Locate the cell with the specified text and output its (X, Y) center coordinate. 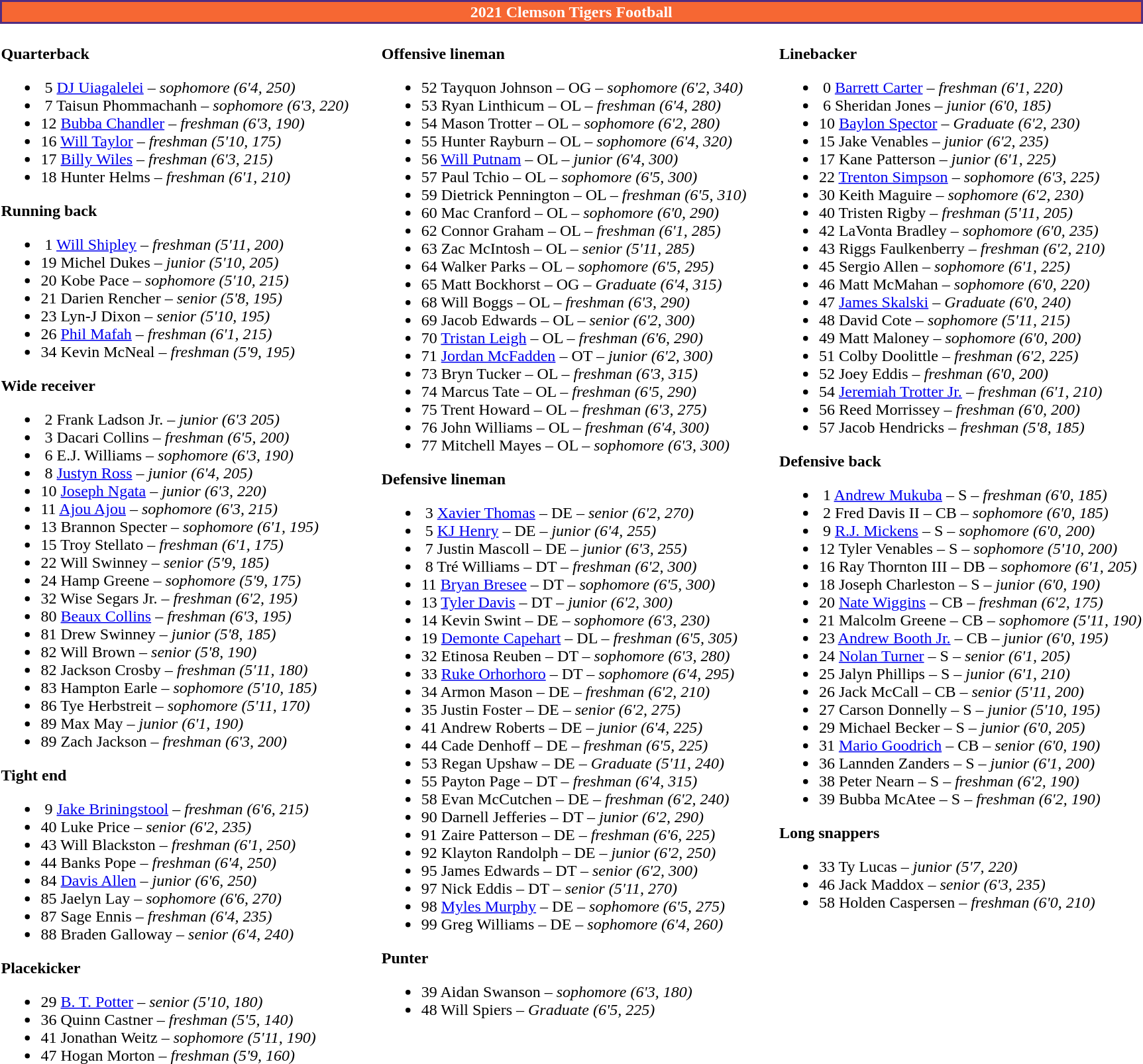
2021 Clemson Tigers Football (571, 12)
